Search for the cell housing the specified text and yield its (x, y) center coordinate. 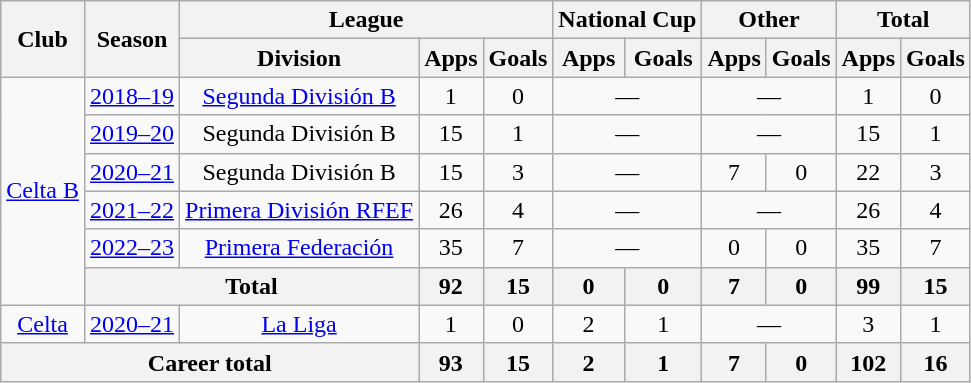
La Liga (300, 324)
Celta (43, 324)
102 (868, 362)
Division (300, 58)
92 (451, 286)
Season (132, 39)
Primera División RFEF (300, 210)
Club (43, 39)
16 (936, 362)
2019–20 (132, 134)
2021–22 (132, 210)
99 (868, 286)
2018–19 (132, 96)
League (366, 20)
Other (769, 20)
Career total (210, 362)
2022–23 (132, 248)
National Cup (628, 20)
93 (451, 362)
Celta B (43, 191)
Primera Federación (300, 248)
22 (868, 172)
